For the text-containing cell, return its midpoint in [x, y] coordinate format. 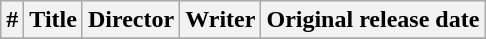
Director [130, 20]
Title [54, 20]
Writer [220, 20]
Original release date [373, 20]
# [12, 20]
